Identify which cell holds the provided text, then report its [X, Y] central coordinate. 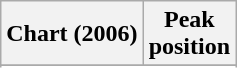
Peak position [189, 34]
Chart (2006) [72, 34]
